Scan for the cell matching the given text and deliver its (X, Y) coordinate at center. 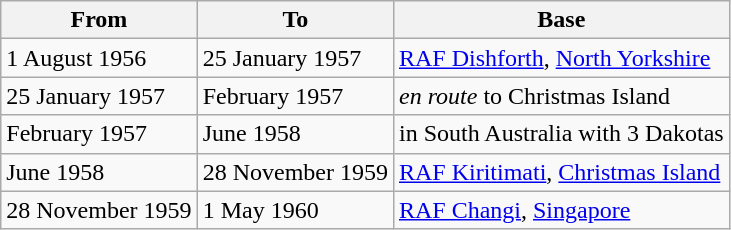
RAF Changi, Singapore (561, 210)
1 August 1956 (99, 58)
1 May 1960 (295, 210)
in South Australia with 3 Dakotas (561, 134)
RAF Dishforth, North Yorkshire (561, 58)
en route to Christmas Island (561, 96)
RAF Kiritimati, Christmas Island (561, 172)
Base (561, 20)
From (99, 20)
To (295, 20)
